Return the [X, Y] coordinate for the center point of the cell that contains the specified text.  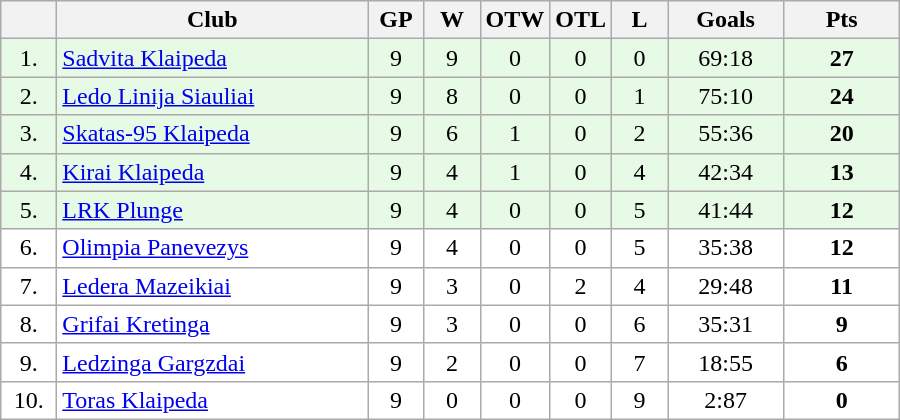
41:44 [726, 210]
55:36 [726, 134]
7 [640, 362]
Ledzinga Gargzdai [212, 362]
75:10 [726, 96]
LRK Plunge [212, 210]
3. [29, 134]
27 [842, 58]
7. [29, 286]
Kirai Klaipeda [212, 172]
Ledo Linija Siauliai [212, 96]
Ledera Mazeikiai [212, 286]
6. [29, 248]
Pts [842, 20]
9. [29, 362]
Olimpia Panevezys [212, 248]
13 [842, 172]
Toras Klaipeda [212, 400]
29:48 [726, 286]
18:55 [726, 362]
GP [396, 20]
W [452, 20]
24 [842, 96]
1. [29, 58]
10. [29, 400]
L [640, 20]
69:18 [726, 58]
Club [212, 20]
Goals [726, 20]
OTW [515, 20]
8 [452, 96]
Skatas-95 Klaipeda [212, 134]
OTL [581, 20]
8. [29, 324]
5. [29, 210]
35:38 [726, 248]
35:31 [726, 324]
Sadvita Klaipeda [212, 58]
20 [842, 134]
2:87 [726, 400]
11 [842, 286]
Grifai Kretinga [212, 324]
4. [29, 172]
2. [29, 96]
42:34 [726, 172]
